Locate the cell with the specified text and output its (X, Y) center coordinate. 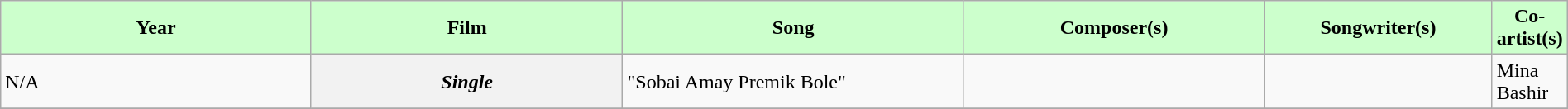
Co-artist(s) (1530, 28)
"Sobai Amay Premik Bole" (793, 81)
N/A (156, 81)
Composer(s) (1113, 28)
Song (793, 28)
Mina Bashir (1530, 81)
Songwriter(s) (1378, 28)
Year (156, 28)
Single (466, 81)
Film (466, 28)
